Scan for the cell matching the given text and deliver its [X, Y] coordinate at center. 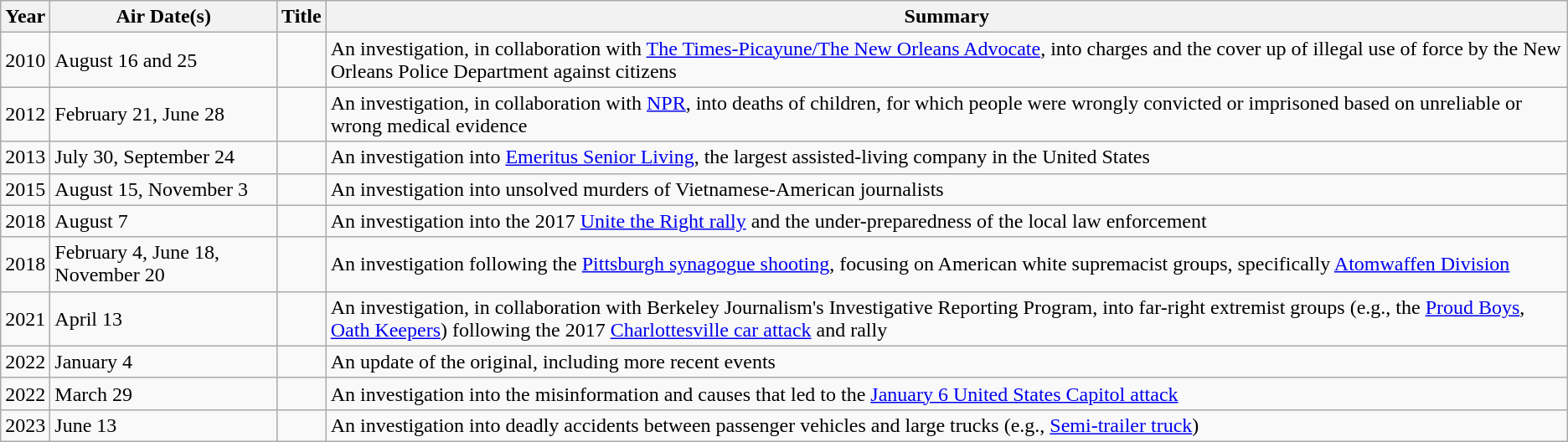
Air Date(s) [164, 17]
An investigation into unsolved murders of Vietnamese-American journalists [946, 189]
2010 [25, 60]
August 15, November 3 [164, 189]
August 7 [164, 221]
Title [302, 17]
January 4 [164, 362]
February 4, June 18, November 20 [164, 265]
An investigation into Emeritus Senior Living, the largest assisted-living company in the United States [946, 157]
2013 [25, 157]
2015 [25, 189]
July 30, September 24 [164, 157]
An investigation into deadly accidents between passenger vehicles and large trucks (e.g., Semi-trailer truck) [946, 425]
February 21, June 28 [164, 114]
2021 [25, 318]
An investigation into the misinformation and causes that led to the January 6 United States Capitol attack [946, 393]
Year [25, 17]
April 13 [164, 318]
2023 [25, 425]
An investigation into the 2017 Unite the Right rally and the under-preparedness of the local law enforcement [946, 221]
Summary [946, 17]
2012 [25, 114]
An investigation following the Pittsburgh synagogue shooting, focusing on American white supremacist groups, specifically Atomwaffen Division [946, 265]
August 16 and 25 [164, 60]
June 13 [164, 425]
An update of the original, including more recent events [946, 362]
March 29 [164, 393]
